Locate the cell with the specified text and output its (X, Y) center coordinate. 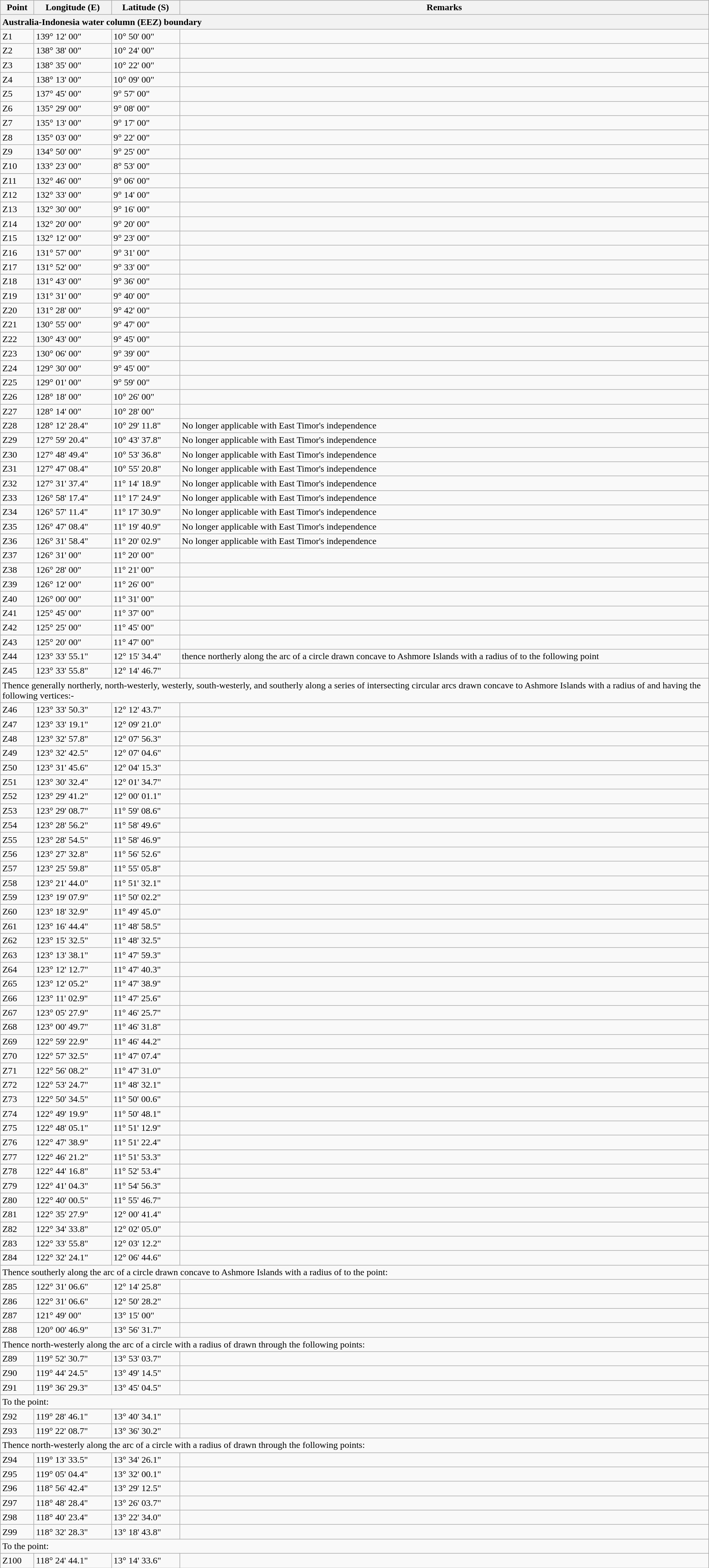
11° 20' 02.9" (145, 541)
Z22 (17, 339)
11° 51' 53.3" (145, 1157)
Z86 (17, 1301)
9° 22' 00" (145, 137)
11° 50' 02.2" (145, 897)
Z84 (17, 1258)
132° 30' 00" (73, 209)
Z15 (17, 238)
11° 49' 45.0" (145, 912)
13° 45' 04.5" (145, 1388)
123° 16' 44.4" (73, 926)
11° 52' 53.4" (145, 1171)
Z55 (17, 839)
Z28 (17, 426)
Z56 (17, 854)
121° 49' 00" (73, 1315)
Z32 (17, 483)
11° 17' 24.9" (145, 498)
9° 17' 00" (145, 123)
Z54 (17, 825)
123° 05' 27.9" (73, 1013)
Z68 (17, 1027)
9° 25' 00" (145, 152)
119° 28' 46.1" (73, 1416)
123° 11' 02.9" (73, 998)
8° 53' 00" (145, 166)
122° 32' 24.1" (73, 1258)
Z59 (17, 897)
10° 53' 36.8" (145, 455)
118° 40' 23.4" (73, 1517)
122° 34' 33.8" (73, 1229)
11° 19' 40.9" (145, 527)
Z53 (17, 811)
123° 32' 42.5" (73, 753)
Latitude (S) (145, 8)
11° 56' 52.6" (145, 854)
122° 44' 16.8" (73, 1171)
Z16 (17, 253)
13° 53' 03.7" (145, 1359)
Z82 (17, 1229)
Z62 (17, 941)
126° 57' 11.4" (73, 512)
128° 14' 00" (73, 411)
Z50 (17, 768)
Z13 (17, 209)
Z36 (17, 541)
11° 58' 49.6" (145, 825)
131° 43' 00" (73, 281)
11° 48' 32.1" (145, 1085)
133° 23' 00" (73, 166)
126° 31' 00" (73, 555)
126° 47' 08.4" (73, 527)
Z49 (17, 753)
123° 29' 41.2" (73, 796)
Z41 (17, 613)
11° 46' 31.8" (145, 1027)
138° 13' 00" (73, 80)
10° 43' 37.8" (145, 440)
11° 51' 32.1" (145, 883)
125° 45' 00" (73, 613)
11° 50' 00.6" (145, 1099)
130° 06' 00" (73, 353)
Z99 (17, 1532)
10° 26' 00" (145, 397)
Z5 (17, 94)
123° 12' 12.7" (73, 969)
11° 37' 00" (145, 613)
13° 34' 26.1" (145, 1460)
10° 09' 00" (145, 80)
Z78 (17, 1171)
Z4 (17, 80)
Z26 (17, 397)
Z42 (17, 627)
132° 12' 00" (73, 238)
12° 09' 21.0" (145, 724)
9° 33' 00" (145, 267)
11° 59' 08.6" (145, 811)
Z77 (17, 1157)
Z25 (17, 382)
12° 12' 43.7" (145, 710)
Z71 (17, 1070)
Z88 (17, 1330)
Z17 (17, 267)
9° 23' 00" (145, 238)
Z80 (17, 1200)
123° 27' 32.8" (73, 854)
9° 39' 00" (145, 353)
Z61 (17, 926)
12° 02' 05.0" (145, 1229)
123° 21' 44.0" (73, 883)
Z98 (17, 1517)
Z97 (17, 1503)
11° 47' 59.3" (145, 955)
119° 36' 29.3" (73, 1388)
131° 52' 00" (73, 267)
Z10 (17, 166)
13° 15' 00" (145, 1315)
11° 47' 31.0" (145, 1070)
Z47 (17, 724)
11° 47' 07.4" (145, 1056)
11° 47' 38.9" (145, 984)
9° 06' 00" (145, 181)
Z90 (17, 1373)
Z65 (17, 984)
Z85 (17, 1287)
12° 00' 01.1" (145, 796)
10° 24' 00" (145, 51)
131° 57' 00" (73, 253)
Z57 (17, 868)
Z69 (17, 1041)
Z100 (17, 1560)
9° 42' 00" (145, 310)
Z24 (17, 368)
12° 15' 34.4" (145, 657)
119° 52' 30.7" (73, 1359)
123° 18' 32.9" (73, 912)
12° 01' 34.7" (145, 782)
122° 40' 00.5" (73, 1200)
123° 33' 55.8" (73, 671)
10° 28' 00" (145, 411)
13° 22' 34.0" (145, 1517)
Australia-Indonesia water column (EEZ) boundary (354, 22)
9° 16' 00" (145, 209)
13° 26' 03.7" (145, 1503)
134° 50' 00" (73, 152)
125° 25' 00" (73, 627)
132° 33' 00" (73, 195)
123° 28' 56.2" (73, 825)
Z21 (17, 325)
Z79 (17, 1186)
12° 14' 25.8" (145, 1287)
123° 29' 08.7" (73, 811)
Z51 (17, 782)
127° 48' 49.4" (73, 455)
9° 20' 00" (145, 224)
Z72 (17, 1085)
10° 29' 11.8" (145, 426)
Z67 (17, 1013)
Z29 (17, 440)
126° 58' 17.4" (73, 498)
132° 46' 00" (73, 181)
Z34 (17, 512)
123° 32' 57.8" (73, 739)
129° 01' 00" (73, 382)
Z11 (17, 181)
Z96 (17, 1488)
Z7 (17, 123)
Z3 (17, 65)
11° 55' 05.8" (145, 868)
Z73 (17, 1099)
130° 55' 00" (73, 325)
Z48 (17, 739)
11° 48' 58.5" (145, 926)
13° 56' 31.7" (145, 1330)
13° 29' 12.5" (145, 1488)
123° 28' 54.5" (73, 839)
Z58 (17, 883)
118° 48' 28.4" (73, 1503)
9° 59' 00" (145, 382)
11° 55' 46.7" (145, 1200)
138° 35' 00" (73, 65)
Z20 (17, 310)
9° 57' 00" (145, 94)
127° 31' 37.4" (73, 483)
9° 36' 00" (145, 281)
11° 47' 40.3" (145, 969)
11° 46' 25.7" (145, 1013)
9° 08' 00" (145, 108)
127° 59' 20.4" (73, 440)
Z39 (17, 584)
123° 13' 38.1" (73, 955)
122° 35' 27.9" (73, 1215)
138° 38' 00" (73, 51)
10° 22' 00" (145, 65)
Z43 (17, 642)
9° 47' 00" (145, 325)
9° 31' 00" (145, 253)
Z40 (17, 599)
10° 50' 00" (145, 36)
Z94 (17, 1460)
Z38 (17, 570)
123° 12' 05.2" (73, 984)
Z91 (17, 1388)
130° 43' 00" (73, 339)
137° 45' 00" (73, 94)
Z46 (17, 710)
Z6 (17, 108)
Thence southerly along the arc of a circle drawn concave to Ashmore Islands with a radius of to the point: (354, 1272)
118° 56' 42.4" (73, 1488)
11° 50' 48.1" (145, 1113)
Z12 (17, 195)
Z76 (17, 1143)
Z1 (17, 36)
12° 04' 15.3" (145, 768)
11° 20' 00" (145, 555)
Z18 (17, 281)
126° 28' 00" (73, 570)
Z33 (17, 498)
118° 32' 28.3" (73, 1532)
125° 20' 00" (73, 642)
Z9 (17, 152)
Z89 (17, 1359)
Point (17, 8)
Z35 (17, 527)
126° 31' 58.4" (73, 541)
Z95 (17, 1474)
Z66 (17, 998)
Z31 (17, 469)
11° 14' 18.9" (145, 483)
11° 51' 12.9" (145, 1128)
Z44 (17, 657)
Z37 (17, 555)
123° 33' 19.1" (73, 724)
13° 36' 30.2" (145, 1431)
128° 18' 00" (73, 397)
13° 14' 33.6" (145, 1560)
139° 12' 00" (73, 36)
12° 06' 44.6" (145, 1258)
123° 00' 49.7" (73, 1027)
122° 53' 24.7" (73, 1085)
11° 21' 00" (145, 570)
11° 47' 25.6" (145, 998)
122° 50' 34.5" (73, 1099)
123° 15' 32.5" (73, 941)
11° 58' 46.9" (145, 839)
11° 48' 32.5" (145, 941)
123° 25' 59.8" (73, 868)
13° 49' 14.5" (145, 1373)
9° 14' 00" (145, 195)
123° 30' 32.4" (73, 782)
Z63 (17, 955)
Z14 (17, 224)
12° 14' 46.7" (145, 671)
Z83 (17, 1243)
Z64 (17, 969)
Z70 (17, 1056)
Longitude (E) (73, 8)
132° 20' 00" (73, 224)
131° 28' 00" (73, 310)
119° 05' 04.4" (73, 1474)
Remarks (444, 8)
122° 47' 38.9" (73, 1143)
Z45 (17, 671)
11° 46' 44.2" (145, 1041)
129° 30' 00" (73, 368)
123° 31' 45.6" (73, 768)
Z74 (17, 1113)
12° 00' 41.4" (145, 1215)
131° 31' 00" (73, 296)
11° 45' 00" (145, 627)
135° 13' 00" (73, 123)
Z92 (17, 1416)
Z30 (17, 455)
13° 18' 43.8" (145, 1532)
122° 41' 04.3" (73, 1186)
122° 33' 55.8" (73, 1243)
120° 00' 46.9" (73, 1330)
12° 50' 28.2" (145, 1301)
13° 32' 00.1" (145, 1474)
Z75 (17, 1128)
11° 26' 00" (145, 584)
Z23 (17, 353)
11° 47' 00" (145, 642)
119° 44' 24.5" (73, 1373)
135° 29' 00" (73, 108)
Z52 (17, 796)
122° 56' 08.2" (73, 1070)
10° 55' 20.8" (145, 469)
12° 07' 04.6" (145, 753)
128° 12' 28.4" (73, 426)
Z60 (17, 912)
12° 07' 56.3" (145, 739)
118° 24' 44.1" (73, 1560)
126° 12' 00" (73, 584)
9° 40' 00" (145, 296)
122° 49' 19.9" (73, 1113)
123° 33' 50.3" (73, 710)
Z8 (17, 137)
122° 46' 21.2" (73, 1157)
123° 19' 07.9" (73, 897)
11° 17' 30.9" (145, 512)
13° 40' 34.1" (145, 1416)
127° 47' 08.4" (73, 469)
Z93 (17, 1431)
119° 22' 08.7" (73, 1431)
11° 54' 56.3" (145, 1186)
Z27 (17, 411)
11° 51' 22.4" (145, 1143)
Z2 (17, 51)
123° 33' 55.1" (73, 657)
thence northerly along the arc of a circle drawn concave to Ashmore Islands with a radius of to the following point (444, 657)
126° 00' 00" (73, 599)
119° 13' 33.5" (73, 1460)
122° 59' 22.9" (73, 1041)
Z87 (17, 1315)
122° 48' 05.1" (73, 1128)
11° 31' 00" (145, 599)
135° 03' 00" (73, 137)
12° 03' 12.2" (145, 1243)
Z19 (17, 296)
122° 57' 32.5" (73, 1056)
Z81 (17, 1215)
